Detect which cell encompasses the target text, then output its (X, Y) center coordinate. 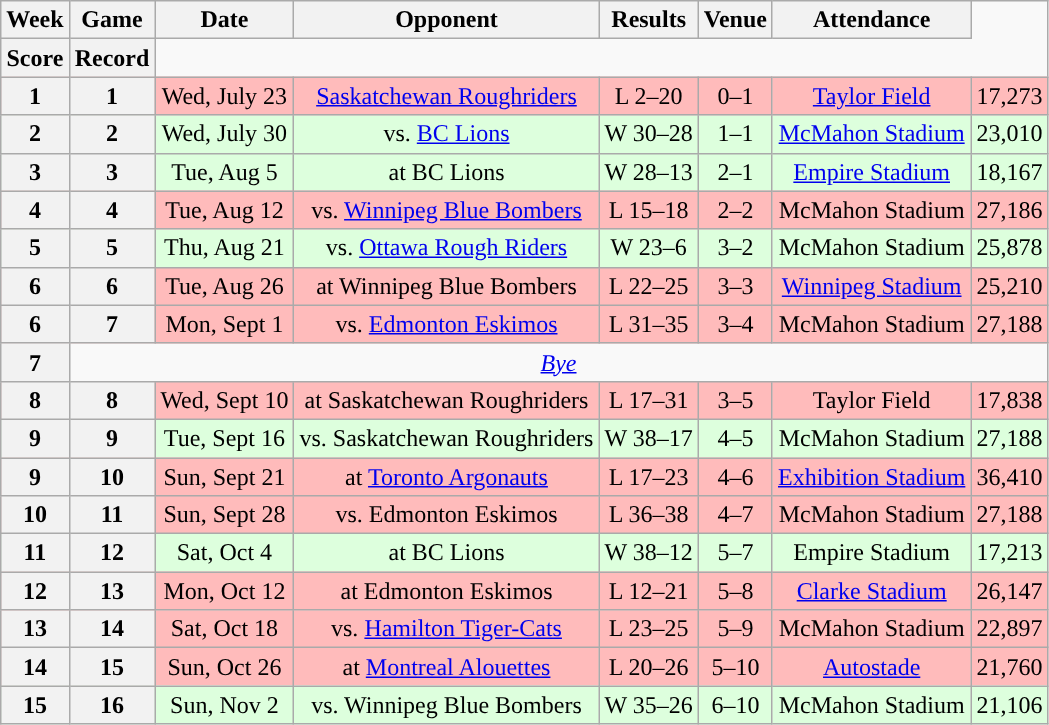
Wed, Sept 10 (224, 400)
22,897 (1010, 629)
5–9 (735, 629)
Tue, Aug 5 (224, 172)
18,167 (1010, 172)
5–10 (735, 667)
4–5 (735, 438)
Sun, Sept 28 (224, 515)
21,760 (1010, 667)
W 28–13 (648, 172)
Saskatchewan Roughriders (446, 96)
L 17–23 (648, 477)
17,213 (1010, 553)
Autostade (871, 667)
L 2–20 (648, 96)
17,273 (1010, 96)
L 15–18 (648, 210)
Sun, Sept 21 (224, 477)
23,010 (1010, 134)
Results (648, 20)
W 30–28 (648, 134)
1–1 (735, 134)
3–4 (735, 324)
L 31–35 (648, 324)
L 36–38 (648, 515)
2–2 (735, 210)
3–3 (735, 286)
Score (35, 58)
Venue (735, 20)
W 38–17 (648, 438)
L 22–25 (648, 286)
W 38–12 (648, 553)
0–1 (735, 96)
21,106 (1010, 705)
5–8 (735, 591)
Record (112, 58)
17,838 (1010, 400)
L 17–31 (648, 400)
at Edmonton Eskimos (446, 591)
L 23–25 (648, 629)
4–7 (735, 515)
Date (224, 20)
vs. BC Lions (446, 134)
at Toronto Argonauts (446, 477)
at Winnipeg Blue Bombers (446, 286)
Bye (558, 362)
Sat, Oct 4 (224, 553)
5–7 (735, 553)
Week (35, 20)
vs. Hamilton Tiger-Cats (446, 629)
Tue, Aug 26 (224, 286)
6–10 (735, 705)
W 23–6 (648, 248)
Thu, Aug 21 (224, 248)
vs. Saskatchewan Roughriders (446, 438)
25,878 (1010, 248)
vs. Ottawa Rough Riders (446, 248)
Clarke Stadium (871, 591)
Wed, July 30 (224, 134)
Wed, July 23 (224, 96)
Tue, Sept 16 (224, 438)
Game (112, 20)
36,410 (1010, 477)
Attendance (871, 20)
Tue, Aug 12 (224, 210)
2–1 (735, 172)
26,147 (1010, 591)
27,186 (1010, 210)
Sat, Oct 18 (224, 629)
at Montreal Alouettes (446, 667)
Winnipeg Stadium (871, 286)
3–5 (735, 400)
L 12–21 (648, 591)
at Saskatchewan Roughriders (446, 400)
25,210 (1010, 286)
4–6 (735, 477)
Mon, Sept 1 (224, 324)
Exhibition Stadium (871, 477)
16 (112, 705)
L 20–26 (648, 667)
Opponent (446, 20)
Sun, Oct 26 (224, 667)
W 35–26 (648, 705)
Mon, Oct 12 (224, 591)
Sun, Nov 2 (224, 705)
3–2 (735, 248)
